Return [x, y] of the center of cell containing provided text 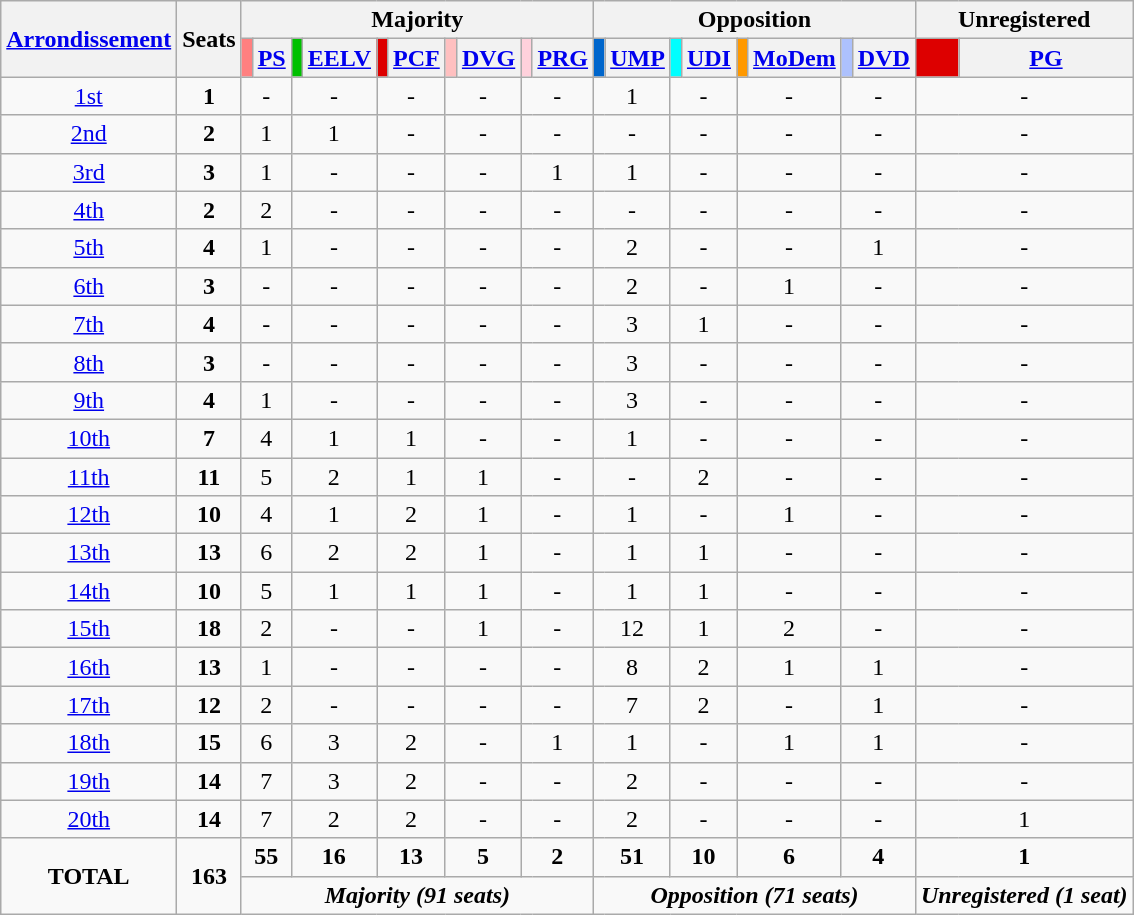
DVD [884, 58]
14th [89, 591]
EELV [339, 58]
UMP [638, 58]
MoDem [795, 58]
55 [266, 857]
Majority [417, 20]
Unregistered (1 seat) [1024, 895]
PRG [563, 58]
Opposition [755, 20]
51 [632, 857]
11 [209, 477]
18th [89, 743]
7th [89, 324]
Majority (91 seats) [417, 895]
16 [334, 857]
Unregistered [1024, 20]
Opposition (71 seats) [755, 895]
11th [89, 477]
PCF [417, 58]
Arrondissement [89, 39]
19th [89, 781]
TOTAL [89, 876]
DVG [488, 58]
4th [89, 210]
12th [89, 515]
Seats [209, 39]
PG [1046, 58]
16th [89, 667]
UDI [708, 58]
13th [89, 553]
6th [89, 286]
10th [89, 438]
15 [209, 743]
20th [89, 819]
3rd [89, 172]
17th [89, 705]
15th [89, 629]
PS [272, 58]
1st [89, 96]
8 [632, 667]
18 [209, 629]
8th [89, 362]
163 [209, 876]
2nd [89, 134]
9th [89, 400]
5th [89, 248]
